Identify which cell holds the provided text, then report its (X, Y) central coordinate. 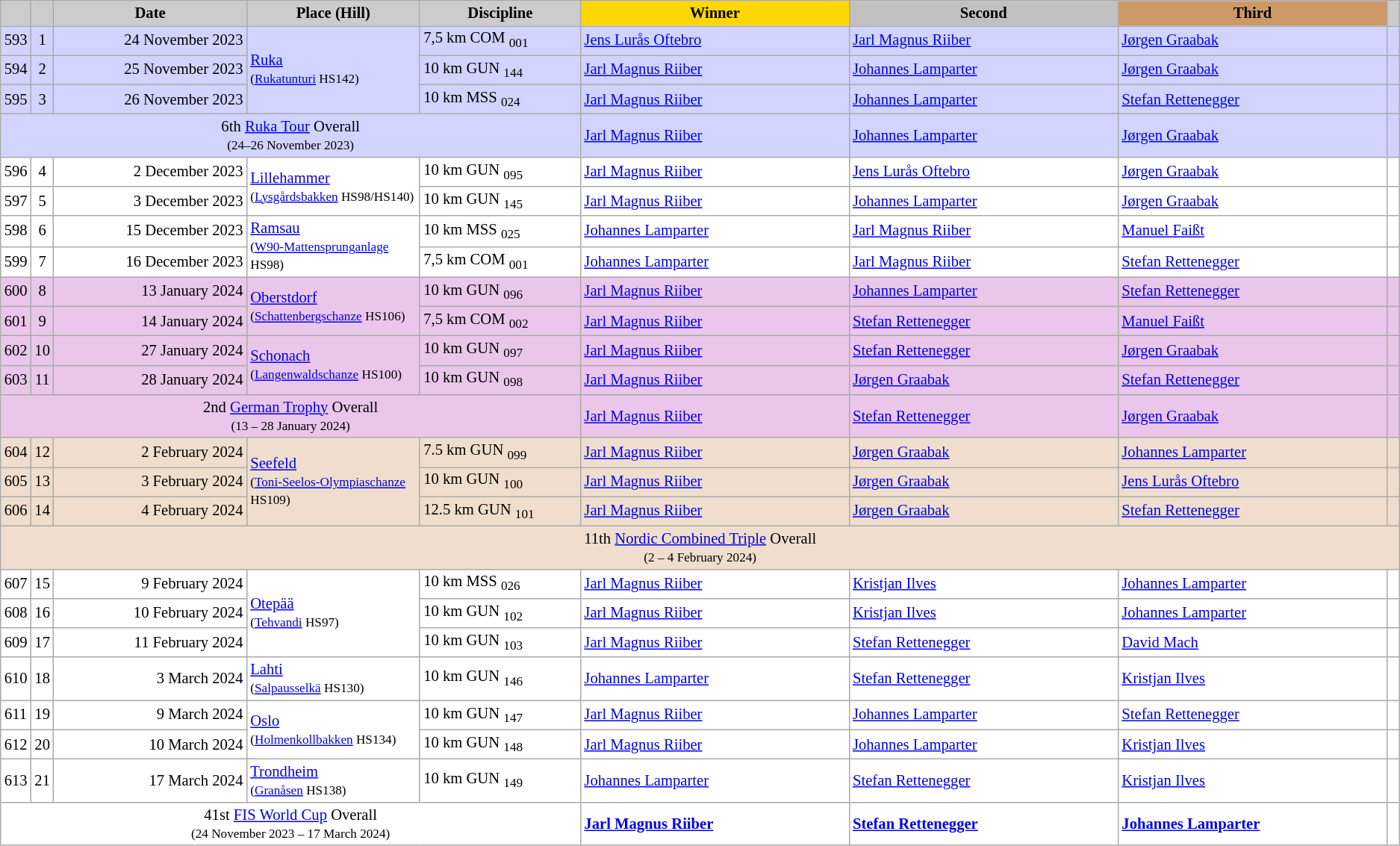
25 November 2023 (151, 70)
Otepää(Tehvandi HS97) (333, 613)
9 (42, 321)
5 (42, 202)
David Mach (1252, 642)
3 March 2024 (151, 679)
Second (983, 13)
603 (16, 379)
Date (151, 13)
602 (16, 349)
605 (16, 481)
2 December 2023 (151, 172)
10 km GUN 096 (500, 291)
Oslo(Holmenkollbakken HS134) (333, 730)
595 (16, 99)
10 km GUN 146 (500, 679)
Place (Hill) (333, 13)
41st FIS World Cup Overall(24 November 2023 – 17 March 2024) (291, 824)
7.5 km GUN 099 (500, 452)
9 March 2024 (151, 715)
10 km GUN 148 (500, 744)
8 (42, 291)
597 (16, 202)
604 (16, 452)
613 (16, 780)
612 (16, 744)
607 (16, 584)
11 February 2024 (151, 642)
26 November 2023 (151, 99)
10 March 2024 (151, 744)
16 December 2023 (151, 261)
12 (42, 452)
Seefeld(Toni-Seelos-Olympiaschanze HS109) (333, 482)
11th Nordic Combined Triple Overall(2 – 4 February 2024) (700, 547)
596 (16, 172)
600 (16, 291)
12.5 km GUN 101 (500, 511)
6th Ruka Tour Overall(24–26 November 2023) (291, 135)
10 km GUN 102 (500, 612)
19 (42, 715)
598 (16, 231)
Winner (715, 13)
10 February 2024 (151, 612)
Oberstdorf(Schattenbergschanze HS106) (333, 306)
10 km GUN 147 (500, 715)
10 km GUN 098 (500, 379)
18 (42, 679)
10 km GUN 103 (500, 642)
16 (42, 612)
14 (42, 511)
15 (42, 584)
11 (42, 379)
10 km GUN 097 (500, 349)
3 December 2023 (151, 202)
2 (42, 70)
14 January 2024 (151, 321)
10 km GUN 144 (500, 70)
7 (42, 261)
10 km GUN 100 (500, 481)
609 (16, 642)
10 km GUN 145 (500, 202)
4 (42, 172)
15 December 2023 (151, 231)
9 February 2024 (151, 584)
3 (42, 99)
4 February 2024 (151, 511)
Lillehammer(Lysgårdsbakken HS98/HS140) (333, 187)
Ruka(Rukatunturi HS142) (333, 69)
611 (16, 715)
10 (42, 349)
610 (16, 679)
24 November 2023 (151, 40)
Schonach(Langenwaldschanze HS100) (333, 364)
Ramsau(W90-Mattensprunganlage HS98) (333, 246)
3 February 2024 (151, 481)
10 km GUN 095 (500, 172)
2 February 2024 (151, 452)
20 (42, 744)
Lahti(Salpausselkä HS130) (333, 679)
28 January 2024 (151, 379)
10 km MSS 025 (500, 231)
608 (16, 612)
593 (16, 40)
601 (16, 321)
13 (42, 481)
17 March 2024 (151, 780)
606 (16, 511)
10 km GUN 149 (500, 780)
594 (16, 70)
599 (16, 261)
1 (42, 40)
2nd German Trophy Overall(13 – 28 January 2024) (291, 416)
10 km MSS 024 (500, 99)
13 January 2024 (151, 291)
7,5 km COM 002 (500, 321)
27 January 2024 (151, 349)
17 (42, 642)
Discipline (500, 13)
Third (1252, 13)
10 km MSS 026 (500, 584)
Trondheim(Granåsen HS138) (333, 780)
21 (42, 780)
6 (42, 231)
